Return (X, Y) of the center of cell containing provided text 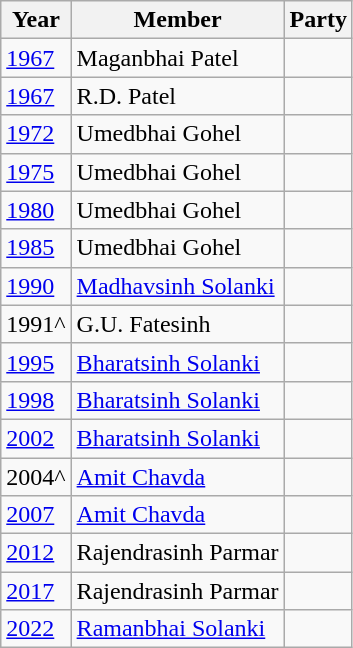
Madhavsinh Solanki (178, 286)
1975 (36, 172)
2007 (36, 515)
2004^ (36, 477)
1998 (36, 400)
1995 (36, 362)
1991^ (36, 324)
G.U. Fatesinh (178, 324)
2012 (36, 553)
2017 (36, 591)
1985 (36, 248)
Year (36, 20)
1972 (36, 134)
R.D. Patel (178, 96)
Maganbhai Patel (178, 58)
Member (178, 20)
2002 (36, 438)
1980 (36, 210)
Ramanbhai Solanki (178, 629)
Party (318, 20)
1990 (36, 286)
2022 (36, 629)
